Determine the (x, y) coordinate at the center of the cell enclosing the given text.  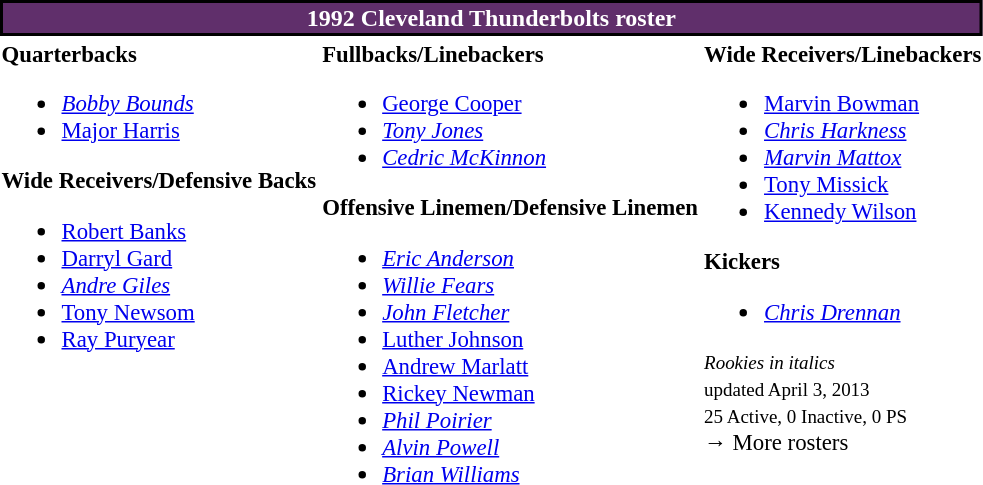
1992 Cleveland Thunderbolts roster (492, 18)
